Locate the cell with the specified text and output its (X, Y) center coordinate. 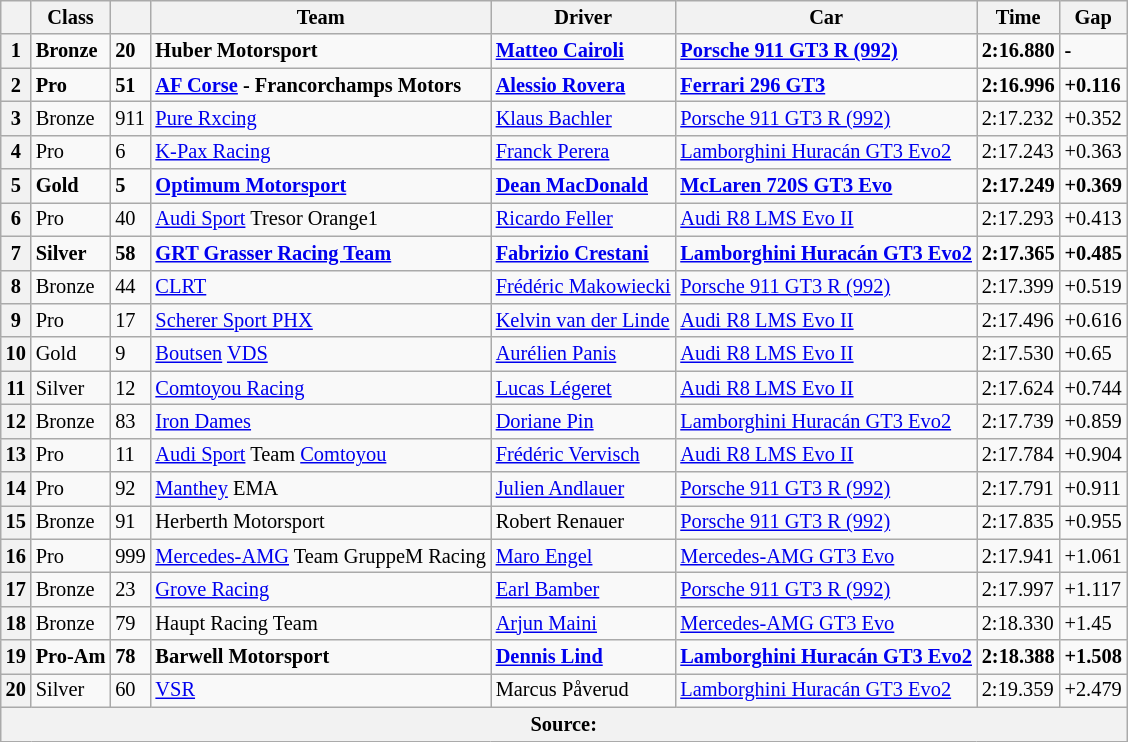
40 (130, 219)
Mercedes-AMG Team GruppeM Racing (321, 556)
Dennis Lind (584, 657)
Audi Sport Tresor Orange1 (321, 219)
13 (16, 455)
+0.911 (1094, 489)
Klaus Bachler (584, 118)
+0.65 (1094, 354)
2:18.388 (1018, 657)
2:17.293 (1018, 219)
Ferrari 296 GT3 (826, 85)
AF Corse - Francorchamps Motors (321, 85)
+0.413 (1094, 219)
Dean MacDonald (584, 186)
Ricardo Feller (584, 219)
Comtoyou Racing (321, 388)
Team (321, 17)
91 (130, 522)
+0.616 (1094, 320)
Driver (584, 17)
Pure Rxcing (321, 118)
Car (826, 17)
+1.117 (1094, 589)
+1.061 (1094, 556)
18 (16, 623)
CLRT (321, 287)
McLaren 720S GT3 Evo (826, 186)
2:19.359 (1018, 690)
Fabrizio Crestani (584, 253)
Time (1018, 17)
- (1094, 51)
911 (130, 118)
Class (71, 17)
Herberth Motorsport (321, 522)
15 (16, 522)
2:17.739 (1018, 421)
2:18.330 (1018, 623)
Doriane Pin (584, 421)
23 (130, 589)
Source: (564, 724)
Alessio Rovera (584, 85)
Haupt Racing Team (321, 623)
Lucas Légeret (584, 388)
Boutsen VDS (321, 354)
58 (130, 253)
Frédéric Vervisch (584, 455)
2:16.880 (1018, 51)
2:17.496 (1018, 320)
2:17.232 (1018, 118)
+0.116 (1094, 85)
+0.904 (1094, 455)
16 (16, 556)
Barwell Motorsport (321, 657)
+0.369 (1094, 186)
+2.479 (1094, 690)
2 (16, 85)
2:17.624 (1018, 388)
+0.955 (1094, 522)
3 (16, 118)
2:17.249 (1018, 186)
Arjun Maini (584, 623)
2:17.941 (1018, 556)
Optimum Motorsport (321, 186)
Earl Bamber (584, 589)
2:17.784 (1018, 455)
+1.508 (1094, 657)
78 (130, 657)
+0.519 (1094, 287)
Matteo Cairoli (584, 51)
2:17.243 (1018, 152)
51 (130, 85)
2:17.530 (1018, 354)
+0.859 (1094, 421)
8 (16, 287)
92 (130, 489)
Huber Motorsport (321, 51)
Scherer Sport PHX (321, 320)
+0.363 (1094, 152)
Iron Dames (321, 421)
Kelvin van der Linde (584, 320)
999 (130, 556)
2:17.791 (1018, 489)
19 (16, 657)
Frédéric Makowiecki (584, 287)
79 (130, 623)
4 (16, 152)
2:17.365 (1018, 253)
VSR (321, 690)
+0.352 (1094, 118)
+0.744 (1094, 388)
K-Pax Racing (321, 152)
Maro Engel (584, 556)
GRT Grasser Racing Team (321, 253)
2:17.399 (1018, 287)
Julien Andlauer (584, 489)
Franck Perera (584, 152)
Robert Renauer (584, 522)
2:17.997 (1018, 589)
60 (130, 690)
Aurélien Panis (584, 354)
83 (130, 421)
Marcus Påverud (584, 690)
Manthey EMA (321, 489)
2:16.996 (1018, 85)
2:17.835 (1018, 522)
14 (16, 489)
+0.485 (1094, 253)
Grove Racing (321, 589)
Pro-Am (71, 657)
1 (16, 51)
7 (16, 253)
44 (130, 287)
10 (16, 354)
Audi Sport Team Comtoyou (321, 455)
Gap (1094, 17)
+1.45 (1094, 623)
